Identify which cell holds the provided text, then report its [x, y] central coordinate. 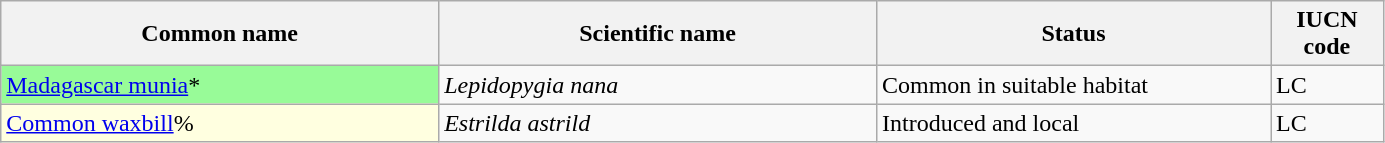
Lepidopygia nana [658, 85]
IUCN code [1328, 34]
Introduced and local [1073, 123]
Common waxbill% [220, 123]
Madagascar munia* [220, 85]
Estrilda astrild [658, 123]
Scientific name [658, 34]
Status [1073, 34]
Common in suitable habitat [1073, 85]
Common name [220, 34]
